From the cell containing the given text, extract its center point as (x, y) coordinate. 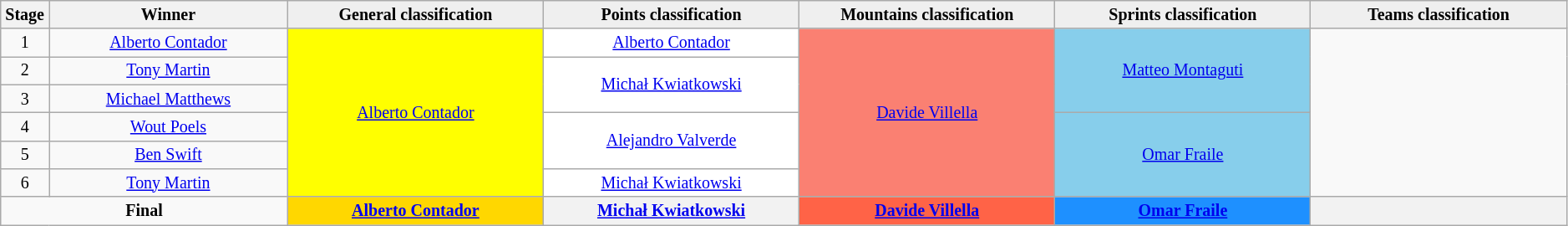
Matteo Montaguti (1183, 71)
Alejandro Valverde (671, 141)
Ben Swift (169, 154)
Michael Matthews (169, 99)
4 (25, 127)
Stage (25, 15)
Mountains classification (927, 15)
General classification (415, 15)
Winner (169, 15)
Wout Poels (169, 127)
3 (25, 99)
Sprints classification (1183, 15)
5 (25, 154)
1 (25, 44)
2 (25, 70)
6 (25, 182)
Teams classification (1439, 15)
Final (145, 211)
Points classification (671, 15)
